Determine the (X, Y) coordinate at the center of the cell enclosing the given text.  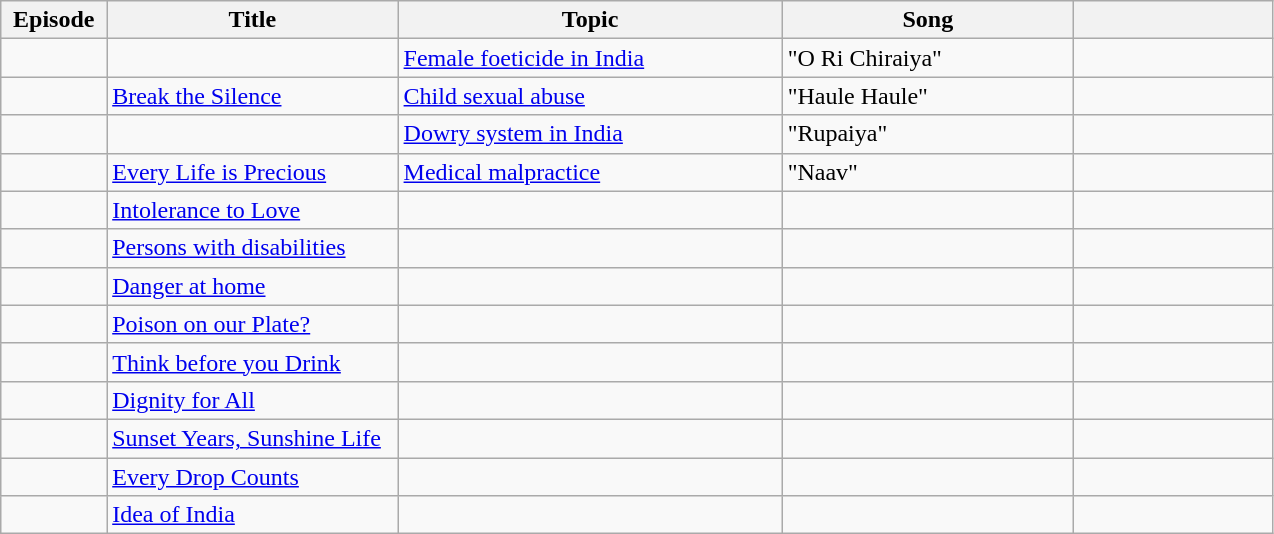
Title (252, 20)
"O Ri Chiraiya" (928, 58)
Episode (54, 20)
Persons with disabilities (252, 248)
Danger at home (252, 286)
Every Life is Precious (252, 172)
Dignity for All (252, 400)
Idea of India (252, 515)
Child sexual abuse (590, 96)
Dowry system in India (590, 134)
Poison on our Plate? (252, 324)
Break the Silence (252, 96)
"Naav" (928, 172)
Think before you Drink (252, 362)
Every Drop Counts (252, 477)
Topic (590, 20)
"Rupaiya" (928, 134)
Intolerance to Love (252, 210)
Song (928, 20)
"Haule Haule" (928, 96)
Sunset Years, Sunshine Life (252, 438)
Medical malpractice (590, 172)
Female foeticide in India (590, 58)
